Identify which cell holds the provided text, then report its [X, Y] central coordinate. 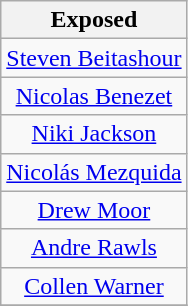
Steven Beitashour [94, 58]
Nicolas Benezet [94, 96]
Niki Jackson [94, 134]
Andre Rawls [94, 248]
Nicolás Mezquida [94, 172]
Collen Warner [94, 286]
Drew Moor [94, 210]
Exposed [94, 20]
